From the cell containing the given text, extract its center point as [X, Y] coordinate. 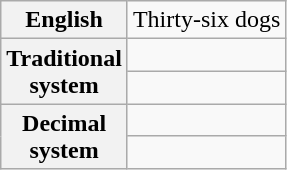
Thirty-six dogs [206, 20]
Traditionalsystem [64, 72]
Decimalsystem [64, 136]
English [64, 20]
